Find where the given text appears and provide that cell's center as [X, Y] coordinate. 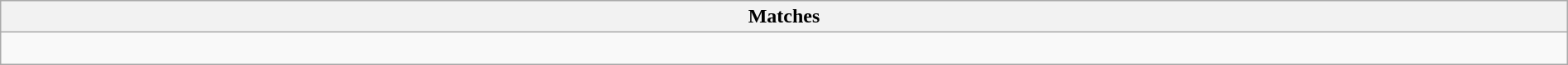
Matches [784, 17]
